Locate the cell with the specified text and output its [X, Y] center coordinate. 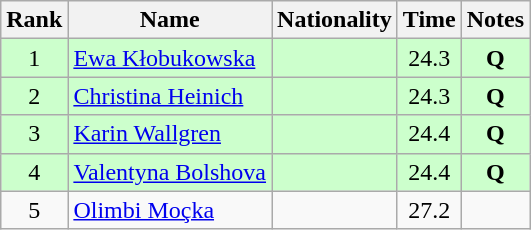
1 [34, 58]
Christina Heinich [170, 96]
Ewa Kłobukowska [170, 58]
Time [429, 20]
27.2 [429, 210]
Name [170, 20]
3 [34, 134]
Notes [495, 20]
Karin Wallgren [170, 134]
4 [34, 172]
Nationality [335, 20]
Rank [34, 20]
Valentyna Bolshova [170, 172]
Olimbi Moçka [170, 210]
5 [34, 210]
2 [34, 96]
